Find where the given text appears and provide that cell's center as [x, y] coordinate. 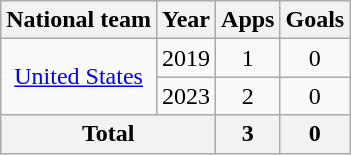
Goals [315, 20]
National team [79, 20]
2019 [186, 58]
1 [248, 58]
2023 [186, 96]
United States [79, 77]
2 [248, 96]
3 [248, 134]
Apps [248, 20]
Year [186, 20]
Total [108, 134]
